Extract the (X, Y) coordinate from the center of the cell holding the provided text.  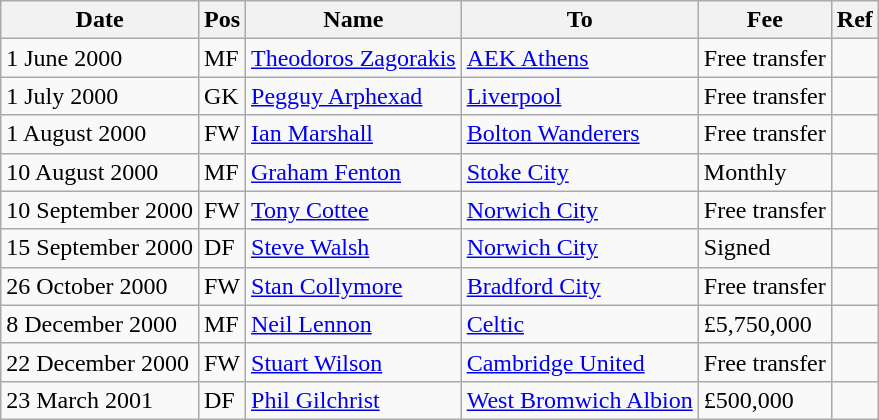
Steve Walsh (354, 248)
AEK Athens (580, 58)
Theodoros Zagorakis (354, 58)
Name (354, 20)
26 October 2000 (100, 286)
10 September 2000 (100, 210)
Bradford City (580, 286)
Cambridge United (580, 362)
Neil Lennon (354, 324)
22 December 2000 (100, 362)
8 December 2000 (100, 324)
Date (100, 20)
Phil Gilchrist (354, 400)
1 July 2000 (100, 96)
Bolton Wanderers (580, 134)
West Bromwich Albion (580, 400)
Fee (764, 20)
Graham Fenton (354, 172)
Pegguy Arphexad (354, 96)
Pos (222, 20)
Ian Marshall (354, 134)
Stoke City (580, 172)
To (580, 20)
Liverpool (580, 96)
Stuart Wilson (354, 362)
GK (222, 96)
Signed (764, 248)
23 March 2001 (100, 400)
Celtic (580, 324)
15 September 2000 (100, 248)
£5,750,000 (764, 324)
1 August 2000 (100, 134)
£500,000 (764, 400)
1 June 2000 (100, 58)
Ref (854, 20)
Stan Collymore (354, 286)
Monthly (764, 172)
Tony Cottee (354, 210)
10 August 2000 (100, 172)
